Output the [X, Y] coordinate of the center of the cell containing the given text.  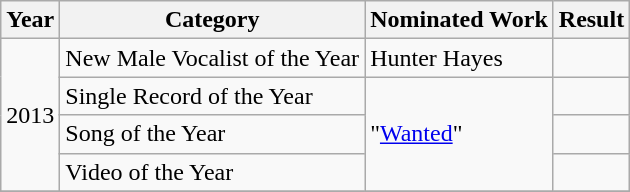
Video of the Year [212, 172]
Single Record of the Year [212, 96]
Song of the Year [212, 134]
2013 [30, 115]
Category [212, 20]
Nominated Work [460, 20]
New Male Vocalist of the Year [212, 58]
"Wanted" [460, 134]
Year [30, 20]
Hunter Hayes [460, 58]
Result [591, 20]
